Determine the (X, Y) coordinate at the center of the cell enclosing the given text.  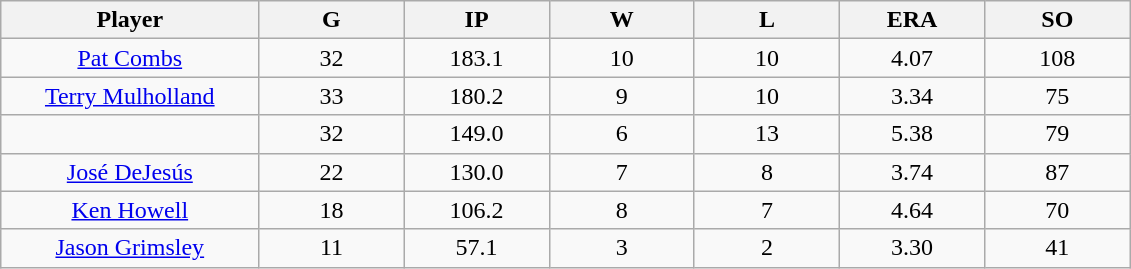
106.2 (476, 210)
Jason Grimsley (130, 248)
79 (1058, 134)
4.07 (912, 58)
Terry Mulholland (130, 96)
70 (1058, 210)
87 (1058, 172)
L (766, 20)
6 (622, 134)
180.2 (476, 96)
149.0 (476, 134)
3.30 (912, 248)
4.64 (912, 210)
W (622, 20)
11 (332, 248)
5.38 (912, 134)
22 (332, 172)
ERA (912, 20)
108 (1058, 58)
75 (1058, 96)
3.74 (912, 172)
SO (1058, 20)
Ken Howell (130, 210)
130.0 (476, 172)
2 (766, 248)
3 (622, 248)
18 (332, 210)
Pat Combs (130, 58)
José DeJesús (130, 172)
3.34 (912, 96)
Player (130, 20)
IP (476, 20)
33 (332, 96)
57.1 (476, 248)
41 (1058, 248)
183.1 (476, 58)
G (332, 20)
9 (622, 96)
13 (766, 134)
